From the cell containing the given text, extract its center point as [X, Y] coordinate. 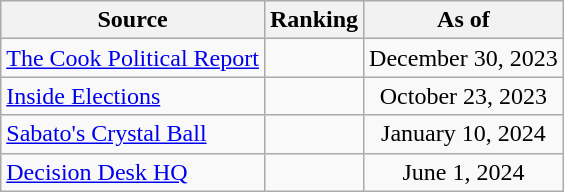
The Cook Political Report [133, 58]
Decision Desk HQ [133, 172]
January 10, 2024 [464, 134]
Source [133, 20]
Sabato's Crystal Ball [133, 134]
October 23, 2023 [464, 96]
Ranking [314, 20]
Inside Elections [133, 96]
December 30, 2023 [464, 58]
June 1, 2024 [464, 172]
As of [464, 20]
